Pinpoint the cell where the given text exists, returning its [x, y] midpoint coordinate. 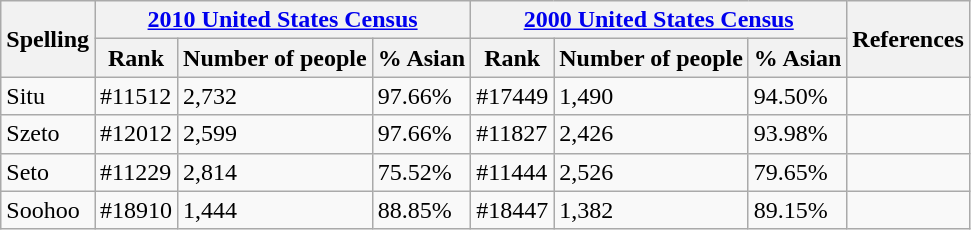
2000 United States Census [659, 20]
2010 United States Census [283, 20]
2,599 [276, 134]
1,382 [652, 210]
Situ [48, 96]
#11512 [136, 96]
2,814 [276, 172]
#11827 [512, 134]
2,426 [652, 134]
93.98% [797, 134]
94.50% [797, 96]
Szeto [48, 134]
#11444 [512, 172]
89.15% [797, 210]
1,444 [276, 210]
#18910 [136, 210]
2,526 [652, 172]
References [908, 39]
Seto [48, 172]
88.85% [421, 210]
2,732 [276, 96]
#12012 [136, 134]
Soohoo [48, 210]
#18447 [512, 210]
#11229 [136, 172]
Spelling [48, 39]
75.52% [421, 172]
1,490 [652, 96]
79.65% [797, 172]
#17449 [512, 96]
